Detect which cell encompasses the target text, then output its (x, y) center coordinate. 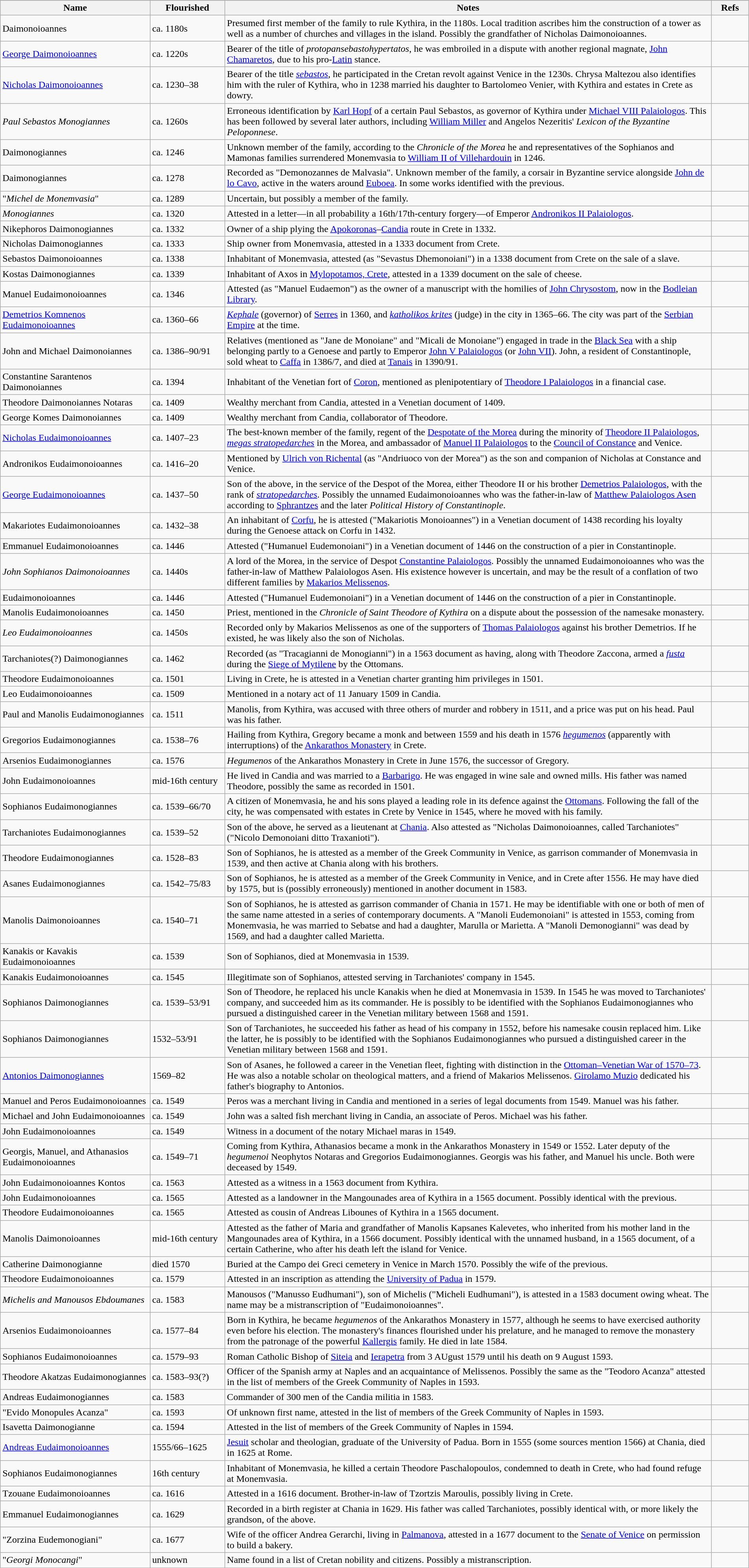
Attested as cousin of Andreas Libounes of Kythira in a 1565 document. (468, 1213)
Jesuit scholar and theologian, graduate of the University of Padua. Born in 1555 (some sources mention 1566) at Chania, died in 1625 at Rome. (468, 1447)
ca. 1346 (187, 294)
Paul and Manolis Eudaimonogiannes (75, 715)
Illegitimate son of Sophianos, attested serving in Tarchaniotes' company in 1545. (468, 977)
Wife of the officer Andrea Gerarchi, living in Palmanova, attested in a 1677 document to the Senate of Venice on permission to build a bakery. (468, 1540)
Owner of a ship plying the Apokoronas–Candia route in Crete in 1332. (468, 228)
Wealthy merchant from Candia, attested in a Venetian document of 1409. (468, 402)
George Daimonoioannes (75, 54)
Catherine Daimonogianne (75, 1264)
ca. 1333 (187, 243)
George Eudaimonoioannes (75, 494)
ca. 1230–38 (187, 85)
ca. 1220s (187, 54)
Kostas Daimonogiannes (75, 274)
Living in Crete, he is attested in a Venetian charter granting him privileges in 1501. (468, 679)
ca. 1416–20 (187, 463)
ca. 1450s (187, 632)
ca. 1629 (187, 1514)
ca. 1677 (187, 1540)
Witness in a document of the notary Michael maras in 1549. (468, 1131)
ca. 1594 (187, 1427)
ca. 1180s (187, 28)
ca. 1432–38 (187, 526)
ca. 1246 (187, 153)
ca. 1437–50 (187, 494)
1532–53/91 (187, 1039)
Theodore Daimonoiannes Notaras (75, 402)
Ship owner from Monemvasia, attested in a 1333 document from Crete. (468, 243)
ca. 1563 (187, 1183)
ca. 1260s (187, 121)
Attested in a letter—in all probability a 16th/17th-century forgery—of Emperor Andronikos II Palaiologos. (468, 213)
Theodore Akatzas Eudaimonogiannes (75, 1376)
Manuel Eudaimonoioannes (75, 294)
Inhabitant of Axos in Mylopotamos, Crete, attested in a 1339 document on the sale of cheese. (468, 274)
John Sophianos Daimonoioannes (75, 572)
ca. 1407–23 (187, 438)
ca. 1394 (187, 382)
Kanakis Eudaimonoioannes (75, 977)
George Komes Daimonoiannes (75, 417)
Manuel and Peros Eudaimonoioannes (75, 1101)
16th century (187, 1474)
ca. 1386–90/91 (187, 351)
Antonios Daimonogiannes (75, 1075)
Manolis Eudaimonoioannes (75, 612)
Attested (as "Manuel Eudaemon") as the owner of a manuscript with the homilies of John Chrysostom, now in the Bodleian Library. (468, 294)
Mentioned by Ulrich von Richental (as "Andriuoco von der Morea") as the son and companion of Nicholas at Constance and Venice. (468, 463)
Son of Sophianos, died at Monemvasia in 1539. (468, 957)
ca. 1539–52 (187, 832)
Inhabitant of Monemvasia, attested (as "Sevastus Dhemonoiani") in a 1338 document from Crete on the sale of a slave. (468, 259)
Name (75, 8)
Paul Sebastos Monogiannes (75, 121)
Andronikos Eudaimonoioannes (75, 463)
Nicholas Daimonogiannes (75, 243)
ca. 1539–53/91 (187, 1002)
Demetrios Komnenos Eudaimonoioannes (75, 320)
unknown (187, 1560)
Emmanuel Eudaimonogiannes (75, 1514)
ca. 1593 (187, 1412)
Kanakis or Kavakis Eudaimonoioannes (75, 957)
Nikephoros Daimonogiannes (75, 228)
Refs (730, 8)
ca. 1278 (187, 178)
Priest, mentioned in the Chronicle of Saint Theodore of Kythira on a dispute about the possession of the namesake monastery. (468, 612)
Michelis and Manousos Ebdoumanes (75, 1300)
ca. 1360–66 (187, 320)
Nicholas Eudaimonoioannes (75, 438)
"Georgi Monocangi" (75, 1560)
ca. 1538–76 (187, 740)
ca. 1540–71 (187, 920)
ca. 1289 (187, 198)
Makariotes Eudaimonoioannes (75, 526)
Peros was a merchant living in Candia and mentioned in a series of legal documents from 1549. Manuel was his father. (468, 1101)
"Zorzina Eudemonogiani" (75, 1540)
Roman Catholic Bishop of Siteia and Ierapetra from 3 AUgust 1579 until his death on 9 August 1593. (468, 1356)
ca. 1579–93 (187, 1356)
ca. 1501 (187, 679)
Isavetta Daimonogianne (75, 1427)
Theodore Eudaimonogiannes (75, 858)
Kephale (governor) of Serres in 1360, and katholikos krites (judge) in the city in 1365–66. The city was part of the Serbian Empire at the time. (468, 320)
"Evido Monopules Acanza" (75, 1412)
Flourished (187, 8)
Sebastos Daimonoioannes (75, 259)
ca. 1583–93(?) (187, 1376)
Constantine Sarantenos Daimonoiannes (75, 382)
Michael and John Eudaimonoioannes (75, 1116)
ca. 1320 (187, 213)
Attested in an inscription as attending the University of Padua in 1579. (468, 1279)
Emmanuel Eudaimonoioannes (75, 546)
Andreas Eudaimonoioannes (75, 1447)
ca. 1539 (187, 957)
Nicholas Daimonoioannes (75, 85)
Name found in a list of Cretan nobility and citizens. Possibly a mistranscription. (468, 1560)
Mentioned in a notary act of 11 January 1509 in Candia. (468, 694)
Wealthy merchant from Candia, collaborator of Theodore. (468, 417)
Attested as a landowner in the Mangounades area of Kythira in a 1565 document. Possibly identical with the previous. (468, 1198)
John and Michael Daimonoiannes (75, 351)
John was a salted fish merchant living in Candia, an associate of Peros. Michael was his father. (468, 1116)
ca. 1528–83 (187, 858)
Monogiannes (75, 213)
1555/66–1625 (187, 1447)
Sophianos Eudaimonoioannes (75, 1356)
ca. 1440s (187, 572)
ca. 1549–71 (187, 1157)
ca. 1462 (187, 659)
Georgis, Manuel, and Athanasios Eudaimonoioannes (75, 1157)
ca. 1511 (187, 715)
Arsenios Eudaimonogiannes (75, 760)
Andreas Eudaimonogiannes (75, 1397)
ca. 1509 (187, 694)
Of unknown first name, attested in the list of members of the Greek Community of Naples in 1593. (468, 1412)
Asanes Eudaimonogiannes (75, 884)
Manolis, from Kythira, was accused with three others of murder and robbery in 1511, and a price was put on his head. Paul was his father. (468, 715)
"Michel de Monemvasia" (75, 198)
Inhabitant of the Venetian fort of Coron, mentioned as plenipotentiary of Theodore I Palaiologos in a financial case. (468, 382)
Tzouane Eudaimonoioannes (75, 1494)
1569–82 (187, 1075)
Attested in a 1616 document. Brother-in-law of Tzortzis Maroulis, possibly living in Crete. (468, 1494)
ca. 1545 (187, 977)
ca. 1332 (187, 228)
Commander of 300 men of the Candia militia in 1583. (468, 1397)
Uncertain, but possibly a member of the family. (468, 198)
died 1570 (187, 1264)
ca. 1616 (187, 1494)
ca. 1579 (187, 1279)
Daimonoioannes (75, 28)
Eudaimonoioannes (75, 597)
Inhabitant of Monemvasia, he killed a certain Theodore Paschalopoulos, condemned to death in Crete, who had found refuge at Monemvasia. (468, 1474)
Buried at the Campo dei Greci cemetery in Venice in March 1570. Possibly the wife of the previous. (468, 1264)
ca. 1542–75/83 (187, 884)
Tarchaniotes(?) Daimonogiannes (75, 659)
Tarchaniotes Eudaimonogiannes (75, 832)
Arsenios Eudaimonoioannes (75, 1330)
ca. 1539–66/70 (187, 806)
Attested in the list of members of the Greek Community of Naples in 1594. (468, 1427)
Hegumenos of the Ankarathos Monastery in Crete in June 1576, the successor of Gregory. (468, 760)
Gregorios Eudaimonogiannes (75, 740)
ca. 1577–84 (187, 1330)
ca. 1339 (187, 274)
Notes (468, 8)
ca. 1338 (187, 259)
ca. 1576 (187, 760)
ca. 1450 (187, 612)
Attested as a witness in a 1563 document from Kythira. (468, 1183)
John Eudaimonoioannes Kontos (75, 1183)
